Scan for the cell matching the given text and deliver its [x, y] coordinate at center. 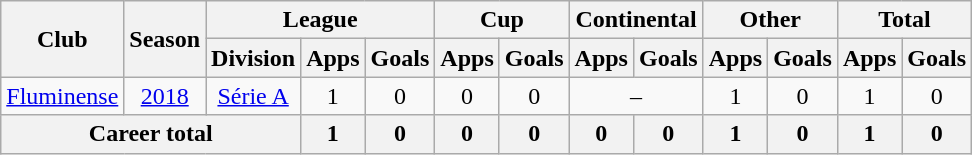
Série A [254, 96]
Season [165, 39]
Continental [636, 20]
Other [770, 20]
Cup [502, 20]
2018 [165, 96]
– [636, 96]
Total [904, 20]
Fluminense [62, 96]
League [320, 20]
Club [62, 39]
Division [254, 58]
Career total [151, 134]
